Capture the cell that displays the provided text and extract its [X, Y] central coordinate. 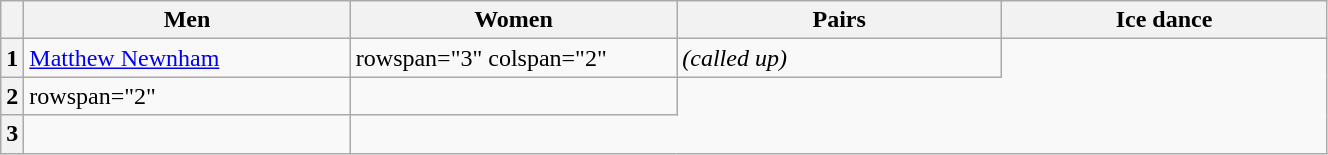
Pairs [840, 20]
3 [12, 134]
rowspan="2" [187, 96]
Men [187, 20]
1 [12, 58]
Ice dance [1164, 20]
Matthew Newnham [187, 58]
2 [12, 96]
(called up) [840, 58]
Women [513, 20]
rowspan="3" colspan="2" [513, 58]
